Determine the [x, y] coordinate at the center of the cell enclosing the given text.  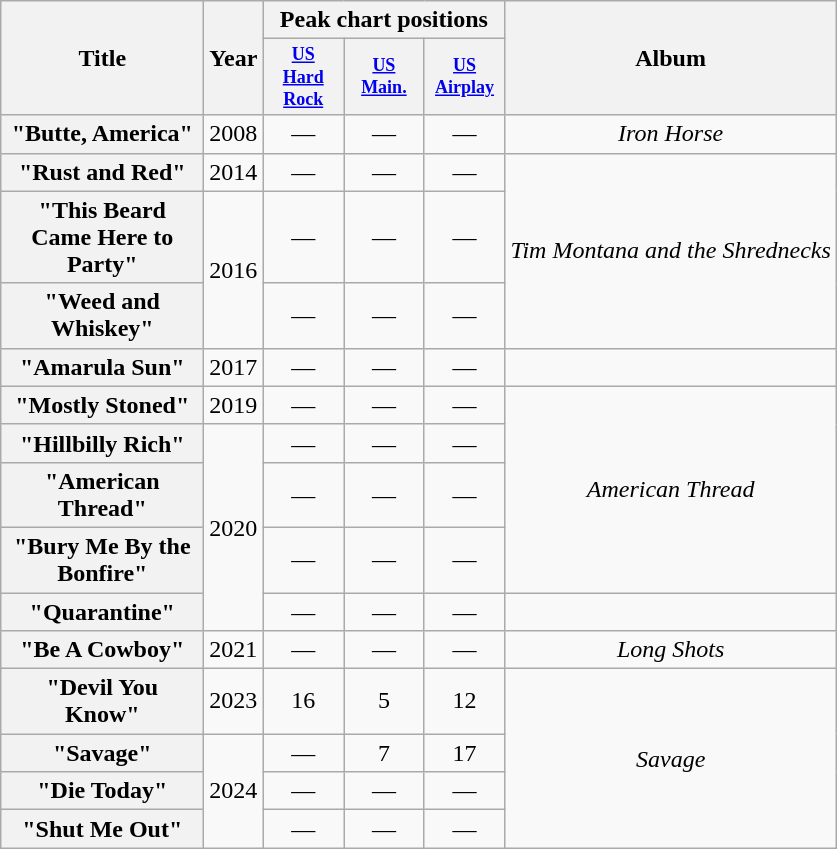
"Mostly Stoned" [102, 405]
5 [384, 702]
USHard Rock [304, 77]
2017 [234, 367]
2021 [234, 650]
7 [384, 753]
2014 [234, 172]
Year [234, 58]
Savage [670, 758]
American Thread [670, 489]
"This Beard Came Here to Party" [102, 237]
Album [670, 58]
"Rust and Red" [102, 172]
"Butte, America" [102, 134]
"Savage" [102, 753]
"Hillbilly Rich" [102, 443]
"Be A Cowboy" [102, 650]
2019 [234, 405]
2023 [234, 702]
Peak chart positions [384, 20]
"Die Today" [102, 791]
"Devil You Know" [102, 702]
Title [102, 58]
2020 [234, 527]
"Bury Me By the Bonfire" [102, 560]
Long Shots [670, 650]
17 [464, 753]
"Amarula Sun" [102, 367]
Iron Horse [670, 134]
16 [304, 702]
Tim Montana and the Shrednecks [670, 250]
USMain. [384, 77]
"Weed and Whiskey" [102, 316]
12 [464, 702]
2016 [234, 270]
USAirplay [464, 77]
2024 [234, 791]
"Quarantine" [102, 612]
"American Thread" [102, 494]
2008 [234, 134]
"Shut Me Out" [102, 829]
